Return the [X, Y] coordinate for the center point of the cell that contains the specified text.  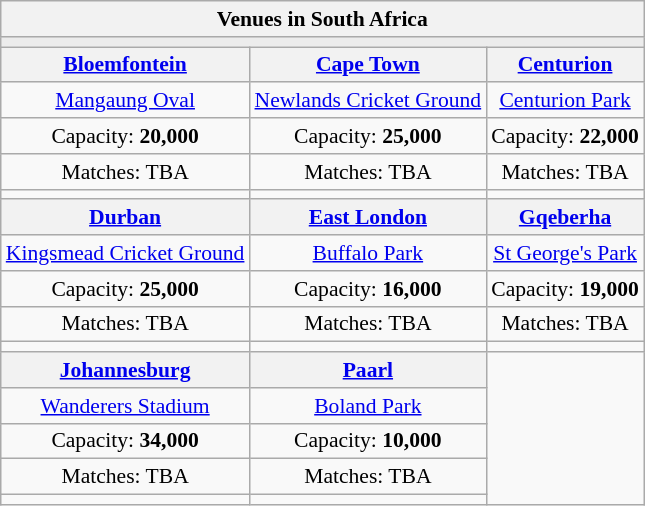
Centurion [565, 65]
Johannesburg [126, 370]
St George's Park [565, 253]
Centurion Park [565, 101]
East London [368, 218]
Capacity: 19,000 [565, 289]
Paarl [368, 370]
Capacity: 34,000 [126, 441]
Cape Town [368, 65]
Wanderers Stadium [126, 406]
Buffalo Park [368, 253]
Venues in South Africa [322, 19]
Bloemfontein [126, 65]
Boland Park [368, 406]
Capacity: 20,000 [126, 136]
Kingsmead Cricket Ground [126, 253]
Gqeberha [565, 218]
Mangaung Oval [126, 101]
Capacity: 22,000 [565, 136]
Durban [126, 218]
Capacity: 10,000 [368, 441]
Newlands Cricket Ground [368, 101]
Capacity: 16,000 [368, 289]
